Extract the [X, Y] coordinate from the center of the cell holding the provided text.  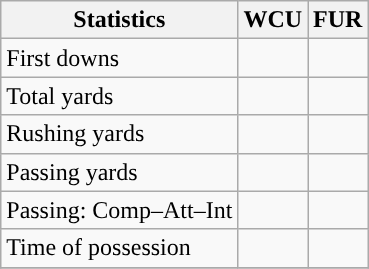
Rushing yards [120, 134]
WCU [273, 20]
Total yards [120, 96]
FUR [338, 20]
First downs [120, 58]
Passing yards [120, 172]
Passing: Comp–Att–Int [120, 210]
Statistics [120, 20]
Time of possession [120, 248]
